Pinpoint the cell where the given text exists, returning its [X, Y] midpoint coordinate. 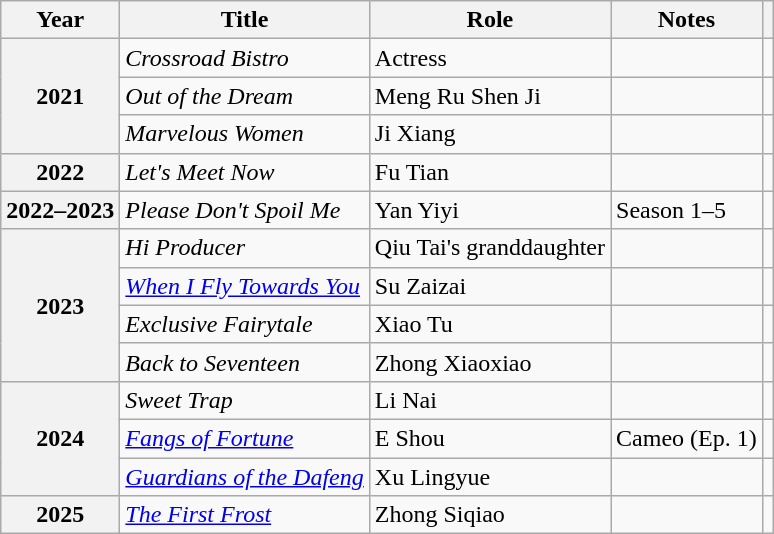
Actress [490, 58]
Please Don't Spoil Me [244, 210]
Let's Meet Now [244, 172]
Year [60, 20]
Fangs of Fortune [244, 438]
2022–2023 [60, 210]
2025 [60, 515]
The First Frost [244, 515]
Season 1–5 [687, 210]
Fu Tian [490, 172]
Xiao Tu [490, 324]
Back to Seventeen [244, 362]
Meng Ru Shen Ji [490, 96]
When I Fly Towards You [244, 286]
Out of the Dream [244, 96]
Guardians of the Dafeng [244, 477]
Zhong Xiaoxiao [490, 362]
Role [490, 20]
Marvelous Women [244, 134]
Sweet Trap [244, 400]
Yan Yiyi [490, 210]
Zhong Siqiao [490, 515]
Ji Xiang [490, 134]
Su Zaizai [490, 286]
Xu Lingyue [490, 477]
Qiu Tai's granddaughter [490, 248]
Cameo (Ep. 1) [687, 438]
2023 [60, 305]
2022 [60, 172]
E Shou [490, 438]
Exclusive Fairytale [244, 324]
Li Nai [490, 400]
Hi Producer [244, 248]
Crossroad Bistro [244, 58]
Notes [687, 20]
Title [244, 20]
2021 [60, 96]
2024 [60, 438]
